Identify which cell holds the provided text, then report its [X, Y] central coordinate. 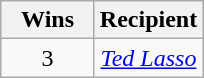
Wins [48, 20]
Recipient [148, 20]
3 [48, 58]
Ted Lasso [148, 58]
